Determine the (x, y) coordinate at the center of the cell enclosing the given text.  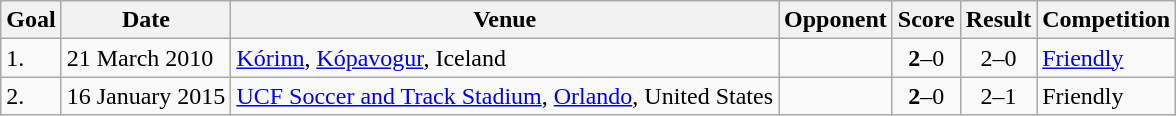
Goal (31, 20)
Date (146, 20)
Venue (505, 20)
2–1 (998, 96)
21 March 2010 (146, 58)
16 January 2015 (146, 96)
Score (926, 20)
Competition (1106, 20)
Kórinn, Kópavogur, Iceland (505, 58)
2. (31, 96)
Result (998, 20)
UCF Soccer and Track Stadium, Orlando, United States (505, 96)
1. (31, 58)
Opponent (836, 20)
